Detect which cell encompasses the target text, then output its (X, Y) center coordinate. 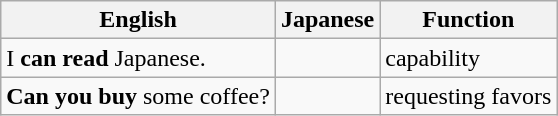
Can you buy some coffee? (138, 96)
Function (468, 20)
requesting favors (468, 96)
English (138, 20)
capability (468, 58)
Japanese (327, 20)
I can read Japanese. (138, 58)
